Pinpoint the cell where the given text exists, returning its (X, Y) midpoint coordinate. 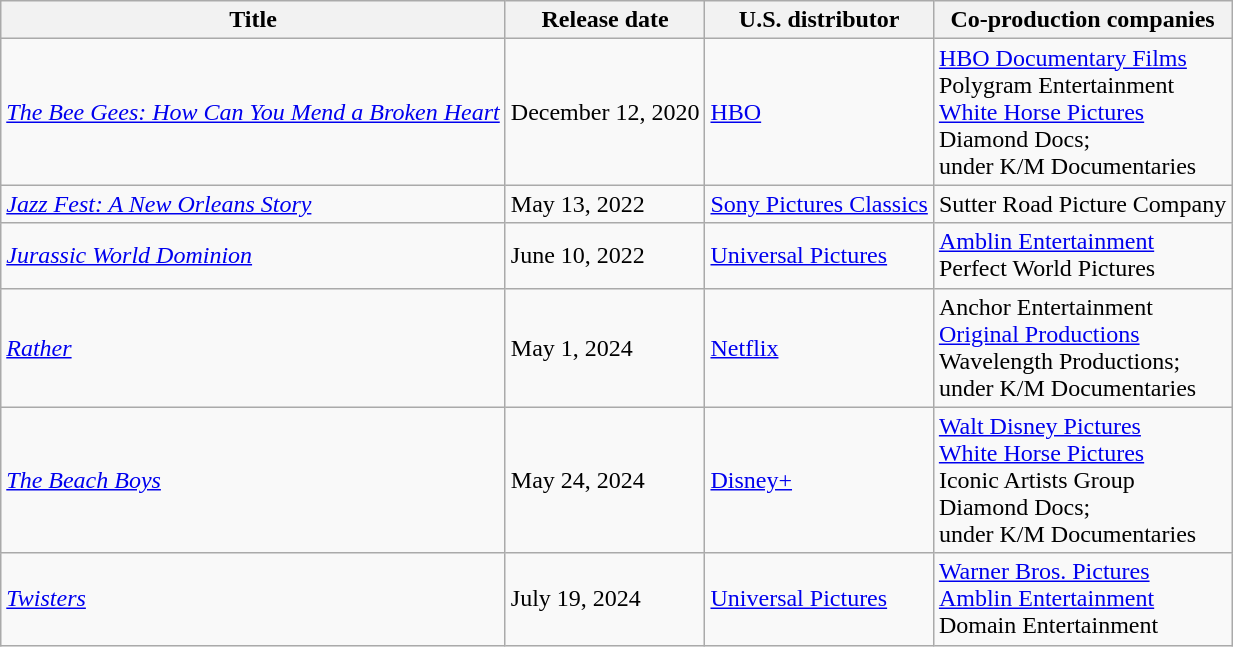
Jurassic World Dominion (254, 256)
Netflix (819, 348)
Warner Bros. PicturesAmblin EntertainmentDomain Entertainment (1082, 599)
May 13, 2022 (605, 204)
Walt Disney PicturesWhite Horse PicturesIconic Artists GroupDiamond Docs;under K/M Documentaries (1082, 480)
Twisters (254, 599)
May 1, 2024 (605, 348)
Title (254, 20)
HBO (819, 112)
June 10, 2022 (605, 256)
HBO Documentary FilmsPolygram EntertainmentWhite Horse PicturesDiamond Docs;under K/M Documentaries (1082, 112)
December 12, 2020 (605, 112)
Jazz Fest: A New Orleans Story (254, 204)
U.S. distributor (819, 20)
Co-production companies (1082, 20)
Sutter Road Picture Company (1082, 204)
July 19, 2024 (605, 599)
May 24, 2024 (605, 480)
Disney+ (819, 480)
Anchor EntertainmentOriginal ProductionsWavelength Productions;under K/M Documentaries (1082, 348)
Sony Pictures Classics (819, 204)
Release date (605, 20)
Rather (254, 348)
Amblin EntertainmentPerfect World Pictures (1082, 256)
The Beach Boys (254, 480)
The Bee Gees: How Can You Mend a Broken Heart (254, 112)
